Provide the [x, y] coordinate of the cell's center where the given text is located.  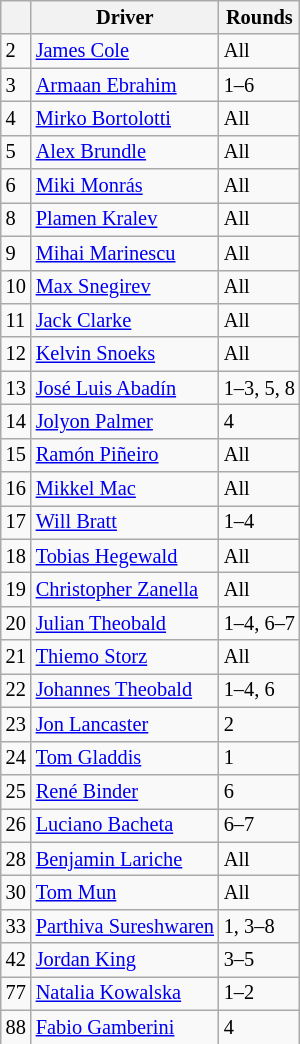
1–3, 5, 8 [260, 388]
88 [16, 1027]
Driver [125, 17]
1–2 [260, 993]
33 [16, 926]
19 [16, 589]
26 [16, 825]
Fabio Gamberini [125, 1027]
Parthiva Sureshwaren [125, 926]
12 [16, 354]
Tobias Hegewald [125, 556]
10 [16, 287]
3 [16, 85]
11 [16, 320]
Luciano Bacheta [125, 825]
Alex Brundle [125, 152]
1–4, 6–7 [260, 623]
René Binder [125, 791]
8 [16, 219]
José Luis Abadín [125, 388]
Miki Monrás [125, 186]
18 [16, 556]
Christopher Zanella [125, 589]
42 [16, 960]
17 [16, 522]
Johannes Theobald [125, 690]
James Cole [125, 51]
Plamen Kralev [125, 219]
6–7 [260, 825]
15 [16, 455]
Jon Lancaster [125, 724]
77 [16, 993]
Jack Clarke [125, 320]
Mirko Bortolotti [125, 118]
Mikkel Mac [125, 489]
Will Bratt [125, 522]
Thiemo Storz [125, 657]
1–4 [260, 522]
Armaan Ebrahim [125, 85]
Tom Mun [125, 892]
14 [16, 421]
Kelvin Snoeks [125, 354]
30 [16, 892]
24 [16, 758]
5 [16, 152]
9 [16, 253]
16 [16, 489]
Rounds [260, 17]
Mihai Marinescu [125, 253]
Jordan King [125, 960]
Max Snegirev [125, 287]
Tom Gladdis [125, 758]
Jolyon Palmer [125, 421]
25 [16, 791]
Julian Theobald [125, 623]
1–6 [260, 85]
22 [16, 690]
1, 3–8 [260, 926]
1 [260, 758]
20 [16, 623]
1–4, 6 [260, 690]
23 [16, 724]
28 [16, 859]
Ramón Piñeiro [125, 455]
Benjamin Lariche [125, 859]
21 [16, 657]
Natalia Kowalska [125, 993]
3–5 [260, 960]
13 [16, 388]
